Detect which cell encompasses the target text, then output its (X, Y) center coordinate. 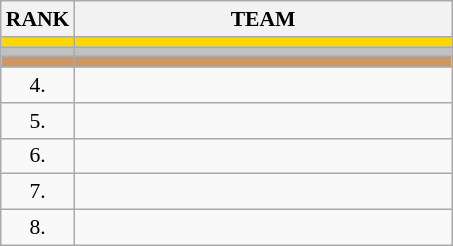
8. (38, 228)
6. (38, 156)
5. (38, 121)
7. (38, 192)
RANK (38, 19)
TEAM (262, 19)
4. (38, 85)
